Locate the cell with the specified text and output its (X, Y) center coordinate. 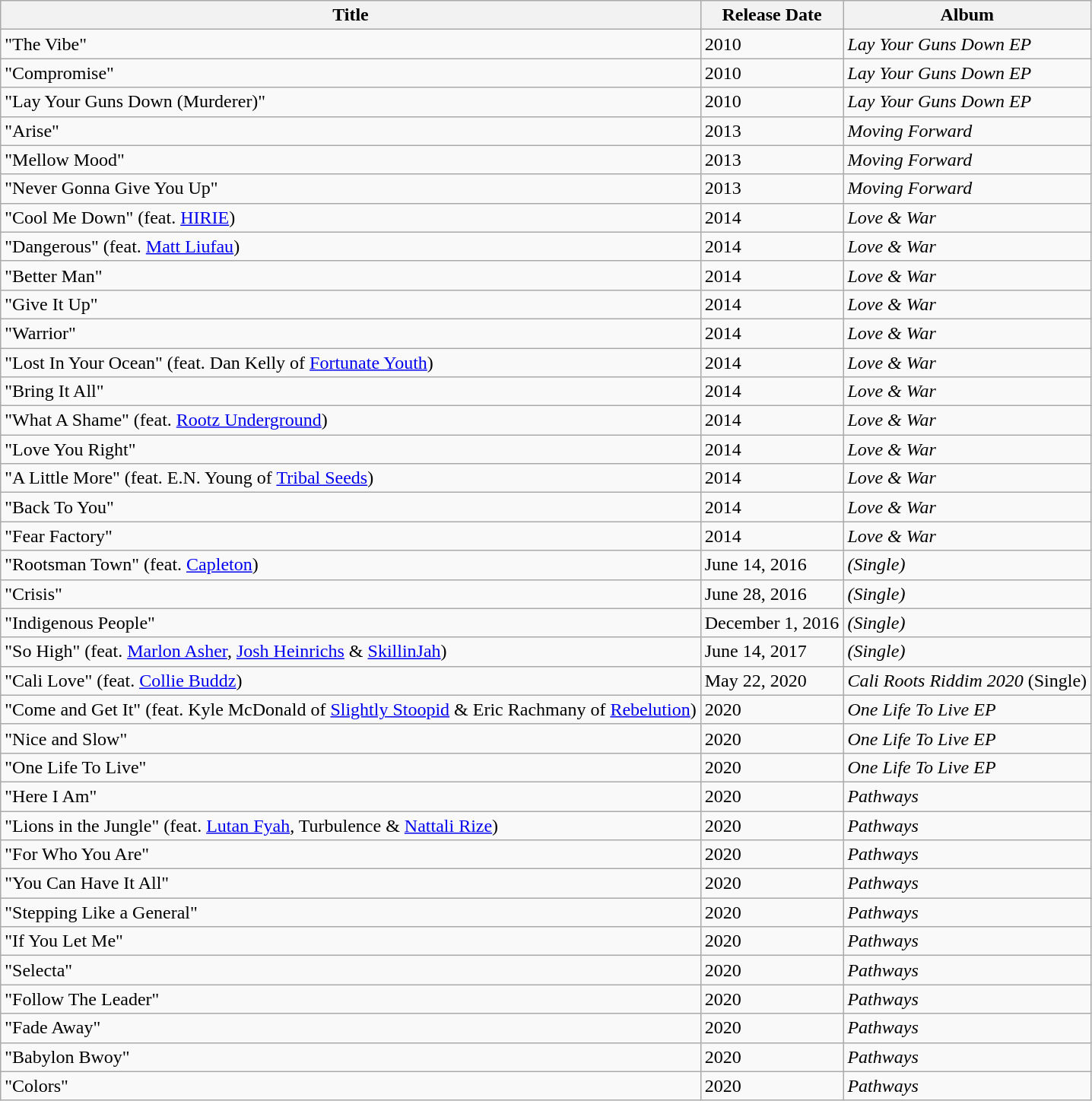
December 1, 2016 (772, 623)
June 28, 2016 (772, 594)
"Indigenous People" (351, 623)
"If You Let Me" (351, 941)
Release Date (772, 15)
"You Can Have It All" (351, 884)
"Better Man" (351, 275)
"Mellow Mood" (351, 160)
"Lions in the Jungle" (feat. Lutan Fyah, Turbulence & Nattali Rize) (351, 825)
"Cool Me Down" (feat. HIRIE) (351, 217)
Album (967, 15)
"Never Gonna Give You Up" (351, 189)
Title (351, 15)
"The Vibe" (351, 44)
"Follow The Leader" (351, 999)
May 22, 2020 (772, 681)
"Lay Your Guns Down (Murderer)" (351, 102)
June 14, 2016 (772, 565)
"So High" (feat. Marlon Asher, Josh Heinrichs & SkillinJah) (351, 652)
"Here I Am" (351, 796)
"Colors" (351, 1086)
"Stepping Like a General" (351, 912)
"A Little More" (feat. E.N. Young of Tribal Seeds) (351, 478)
"Fear Factory" (351, 536)
"Fade Away" (351, 1028)
Cali Roots Riddim 2020 (Single) (967, 681)
"Arise" (351, 131)
"Babylon Bwoy" (351, 1057)
"Crisis" (351, 594)
"Warrior" (351, 333)
"Lost In Your Ocean" (feat. Dan Kelly of Fortunate Youth) (351, 363)
"Compromise" (351, 73)
"Rootsman Town" (feat. Capleton) (351, 565)
"One Life To Live" (351, 767)
"Love You Right" (351, 449)
"Come and Get It" (feat. Kyle McDonald of Slightly Stoopid & Eric Rachmany of Rebelution) (351, 709)
"Back To You" (351, 507)
"For Who You Are" (351, 855)
"Selecta" (351, 970)
"Dangerous" (feat. Matt Liufau) (351, 246)
"Cali Love" (feat. Collie Buddz) (351, 681)
"Bring It All" (351, 392)
"What A Shame" (feat. Rootz Underground) (351, 420)
"Nice and Slow" (351, 738)
June 14, 2017 (772, 652)
"Give It Up" (351, 304)
